Scan for the cell matching the given text and deliver its [x, y] coordinate at center. 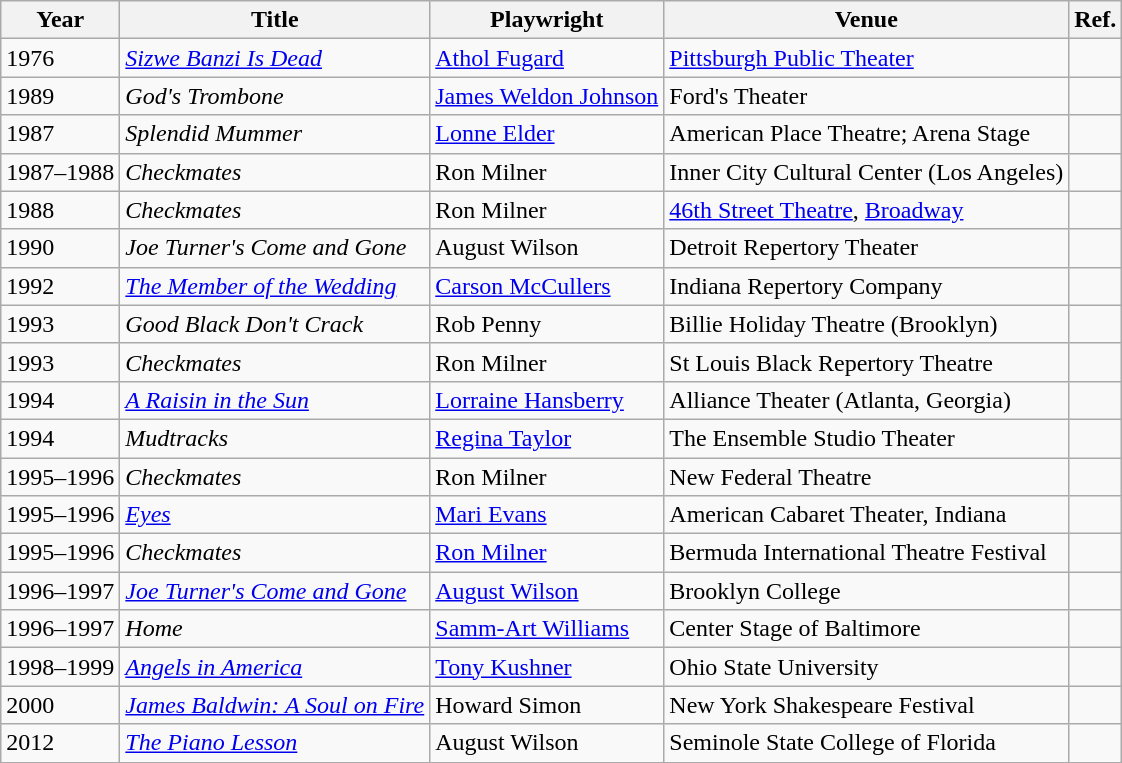
Indiana Repertory Company [866, 286]
James Weldon Johnson [547, 96]
Regina Taylor [547, 438]
Sizwe Banzi Is Dead [275, 58]
Mudtracks [275, 438]
Lorraine Hansberry [547, 400]
Title [275, 20]
Ref. [1096, 20]
Samm-Art Williams [547, 629]
Carson McCullers [547, 286]
1987–1988 [60, 172]
Ohio State University [866, 667]
A Raisin in the Sun [275, 400]
New York Shakespeare Festival [866, 705]
2012 [60, 743]
Howard Simon [547, 705]
The Member of the Wedding [275, 286]
Good Black Don't Crack [275, 324]
1998–1999 [60, 667]
2000 [60, 705]
Bermuda International Theatre Festival [866, 553]
Detroit Repertory Theater [866, 248]
Ford's Theater [866, 96]
The Piano Lesson [275, 743]
Mari Evans [547, 515]
St Louis Black Repertory Theatre [866, 362]
Billie Holiday Theatre (Brooklyn) [866, 324]
Athol Fugard [547, 58]
Alliance Theater (Atlanta, Georgia) [866, 400]
Tony Kushner [547, 667]
Inner City Cultural Center (Los Angeles) [866, 172]
Splendid Mummer [275, 134]
1989 [60, 96]
46th Street Theatre, Broadway [866, 210]
Playwright [547, 20]
1992 [60, 286]
Year [60, 20]
New Federal Theatre [866, 477]
James Baldwin: A Soul on Fire [275, 705]
Center Stage of Baltimore [866, 629]
Venue [866, 20]
American Place Theatre; Arena Stage [866, 134]
1976 [60, 58]
1987 [60, 134]
God's Trombone [275, 96]
Angels in America [275, 667]
Brooklyn College [866, 591]
Home [275, 629]
1990 [60, 248]
Eyes [275, 515]
1988 [60, 210]
The Ensemble Studio Theater [866, 438]
Pittsburgh Public Theater [866, 58]
Seminole State College of Florida [866, 743]
American Cabaret Theater, Indiana [866, 515]
Lonne Elder [547, 134]
Rob Penny [547, 324]
